Locate the cell with the specified text and output its [x, y] center coordinate. 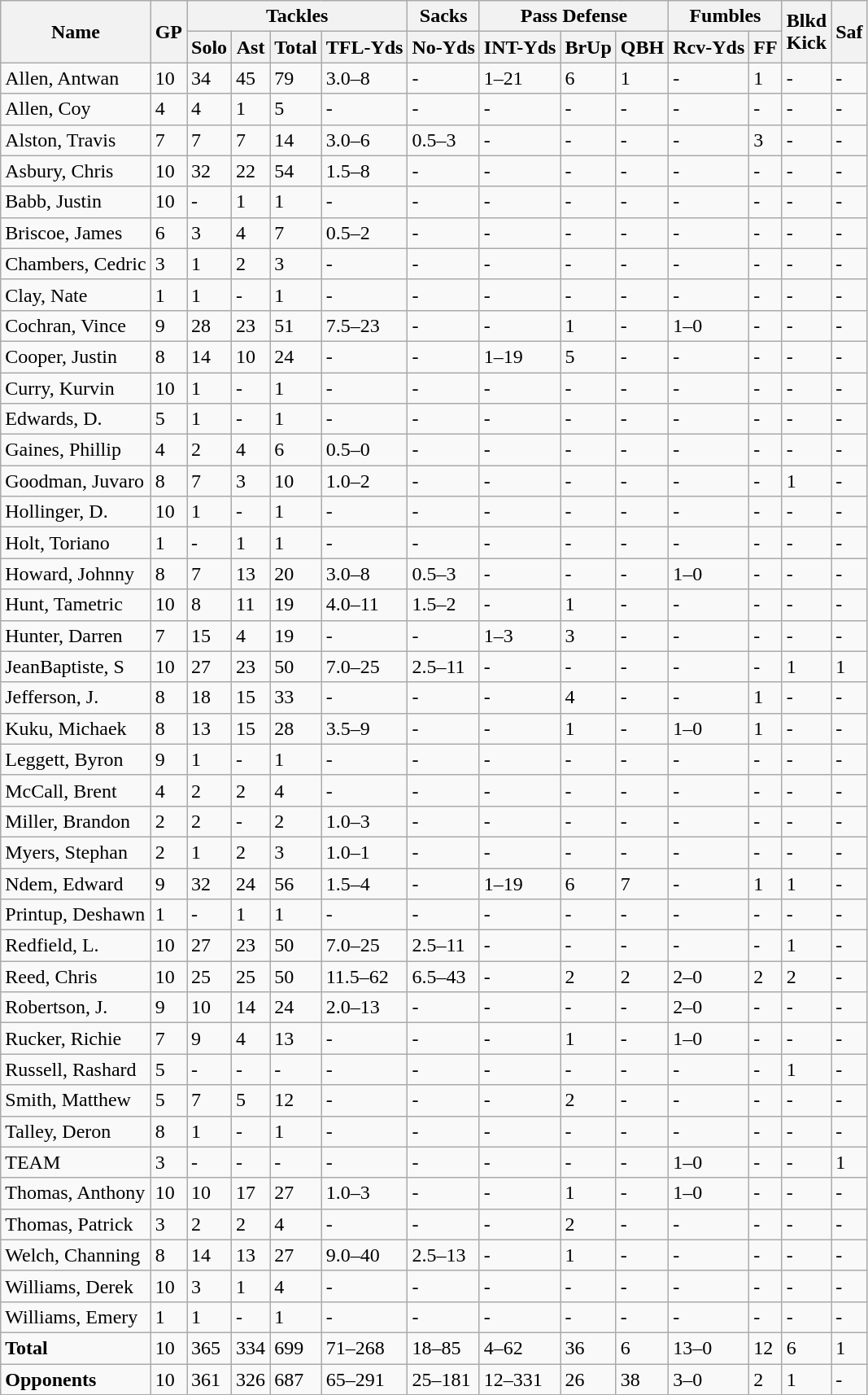
Welch, Channing [76, 1255]
20 [296, 574]
Pass Defense [574, 16]
Allen, Antwan [76, 78]
No-Yds [443, 47]
QBH [642, 47]
Printup, Deshawn [76, 915]
18–85 [443, 1348]
365 [210, 1348]
McCall, Brent [76, 790]
36 [588, 1348]
3.0–6 [364, 140]
Rcv-Yds [709, 47]
BlkdKick [806, 32]
3.5–9 [364, 728]
71–268 [364, 1348]
11.5–62 [364, 977]
Sacks [443, 16]
Leggett, Byron [76, 759]
54 [296, 171]
361 [210, 1380]
Curry, Kurvin [76, 388]
45 [251, 78]
Reed, Chris [76, 977]
Ast [251, 47]
Solo [210, 47]
3–0 [709, 1380]
0.5–2 [364, 233]
Thomas, Anthony [76, 1193]
25–181 [443, 1380]
Hunter, Darren [76, 636]
Redfield, L. [76, 946]
Gaines, Phillip [76, 450]
Hollinger, D. [76, 512]
Hunt, Tametric [76, 605]
Talley, Deron [76, 1131]
326 [251, 1380]
11 [251, 605]
INT-Yds [520, 47]
Smith, Matthew [76, 1100]
18 [210, 697]
Thomas, Patrick [76, 1224]
Allen, Coy [76, 109]
13–0 [709, 1348]
6.5–43 [443, 977]
Howard, Johnny [76, 574]
TFL-Yds [364, 47]
26 [588, 1380]
Opponents [76, 1380]
Briscoe, James [76, 233]
38 [642, 1380]
1.0–1 [364, 852]
Kuku, Michaek [76, 728]
FF [765, 47]
Edwards, D. [76, 419]
34 [210, 78]
Name [76, 32]
Rucker, Richie [76, 1039]
699 [296, 1348]
687 [296, 1380]
Cooper, Justin [76, 356]
1–3 [520, 636]
Myers, Stephan [76, 852]
9.0–40 [364, 1255]
Williams, Emery [76, 1317]
Holt, Toriano [76, 543]
1.5–8 [364, 171]
Asbury, Chris [76, 171]
1.5–4 [364, 883]
Williams, Derek [76, 1286]
GP [168, 32]
17 [251, 1193]
4–62 [520, 1348]
4.0–11 [364, 605]
56 [296, 883]
12–331 [520, 1380]
1.0–2 [364, 481]
Ndem, Edward [76, 883]
1–21 [520, 78]
Saf [849, 32]
2.0–13 [364, 1008]
7.5–23 [364, 326]
TEAM [76, 1162]
334 [251, 1348]
JeanBaptiste, S [76, 667]
Robertson, J. [76, 1008]
Fumbles [726, 16]
65–291 [364, 1380]
Alston, Travis [76, 140]
Jefferson, J. [76, 697]
51 [296, 326]
33 [296, 697]
Babb, Justin [76, 202]
22 [251, 171]
Russell, Rashard [76, 1069]
Chambers, Cedric [76, 264]
0.5–0 [364, 450]
Cochran, Vince [76, 326]
79 [296, 78]
2.5–13 [443, 1255]
Clay, Nate [76, 295]
1.5–2 [443, 605]
Goodman, Juvaro [76, 481]
Tackles [298, 16]
Miller, Brandon [76, 821]
BrUp [588, 47]
